Scan for the cell matching the given text and deliver its (x, y) coordinate at center. 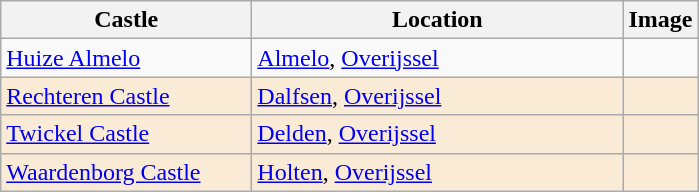
Castle (126, 20)
Dalfsen, Overijssel (438, 96)
Twickel Castle (126, 134)
Holten, Overijssel (438, 172)
Delden, Overijssel (438, 134)
Huize Almelo (126, 58)
Almelo, Overijssel (438, 58)
Location (438, 20)
Rechteren Castle (126, 96)
Image (660, 20)
Waardenborg Castle (126, 172)
